Provide the (X, Y) coordinate of the cell's center where the given text is located.  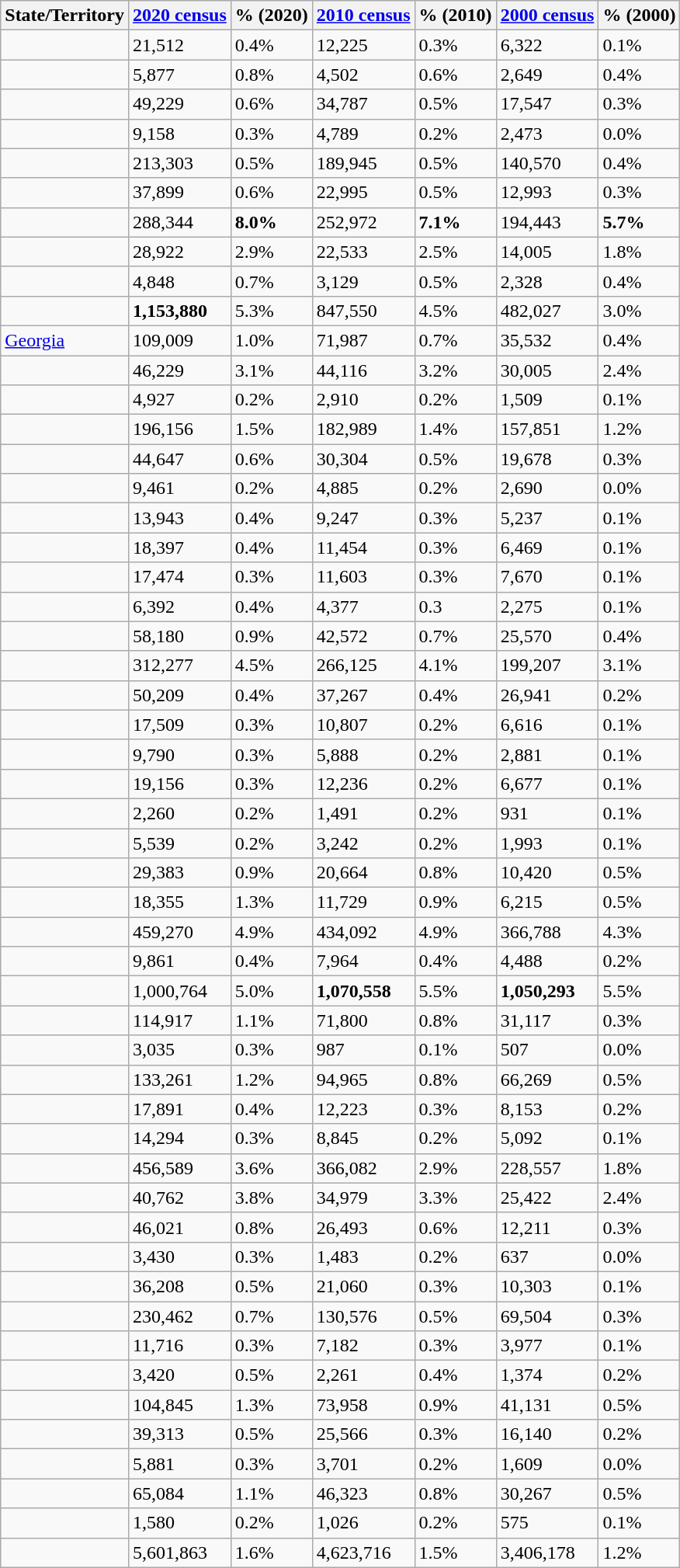
3.2% (455, 370)
5,092 (547, 1139)
41,131 (547, 1405)
39,313 (180, 1434)
9,861 (180, 961)
3,430 (180, 1257)
71,987 (363, 340)
17,891 (180, 1109)
7,182 (363, 1346)
2,649 (547, 75)
482,027 (547, 311)
2,881 (547, 754)
3,242 (363, 843)
3,035 (180, 1050)
19,678 (547, 459)
7,964 (363, 961)
42,572 (363, 636)
13,943 (180, 518)
10,303 (547, 1286)
0.3 (455, 607)
19,156 (180, 784)
65,084 (180, 1493)
22,533 (363, 252)
14,294 (180, 1139)
434,092 (363, 932)
5,877 (180, 75)
288,344 (180, 222)
11,729 (363, 902)
4,789 (363, 134)
104,845 (180, 1405)
213,303 (180, 163)
10,420 (547, 873)
637 (547, 1257)
26,493 (363, 1227)
44,116 (363, 370)
2.5% (455, 252)
459,270 (180, 932)
6,322 (547, 45)
21,060 (363, 1286)
6,215 (547, 902)
6,392 (180, 607)
18,397 (180, 548)
25,422 (547, 1198)
State/Territory (65, 16)
26,941 (547, 695)
3,701 (363, 1464)
1,609 (547, 1464)
12,211 (547, 1227)
1,153,880 (180, 311)
1.6% (272, 1552)
1,026 (363, 1523)
31,117 (547, 1020)
2,473 (547, 134)
2000 census (547, 16)
3,406,178 (547, 1552)
9,247 (363, 518)
2010 census (363, 16)
252,972 (363, 222)
69,504 (547, 1316)
4,488 (547, 961)
7.1% (455, 222)
34,979 (363, 1198)
17,509 (180, 725)
50,209 (180, 695)
2,690 (547, 488)
1.4% (455, 429)
12,236 (363, 784)
1,491 (363, 813)
109,009 (180, 340)
22,995 (363, 193)
366,788 (547, 932)
196,156 (180, 429)
8,845 (363, 1139)
14,005 (547, 252)
4,885 (363, 488)
49,229 (180, 104)
5.3% (272, 311)
34,787 (363, 104)
25,566 (363, 1434)
30,267 (547, 1493)
8.0% (272, 222)
5,881 (180, 1464)
12,225 (363, 45)
35,532 (547, 340)
1,993 (547, 843)
% (2020) (272, 16)
931 (547, 813)
6,677 (547, 784)
5,237 (547, 518)
11,716 (180, 1346)
3.3% (455, 1198)
44,647 (180, 459)
2,910 (363, 400)
3.0% (640, 311)
6,616 (547, 725)
1.0% (272, 340)
37,267 (363, 695)
4,623,716 (363, 1552)
4,927 (180, 400)
4,848 (180, 281)
46,021 (180, 1227)
71,800 (363, 1020)
4,502 (363, 75)
2020 census (180, 16)
16,140 (547, 1434)
507 (547, 1050)
2,260 (180, 813)
3,420 (180, 1375)
5,601,863 (180, 1552)
28,922 (180, 252)
199,207 (547, 666)
21,512 (180, 45)
Georgia (65, 340)
5,539 (180, 843)
1,509 (547, 400)
46,323 (363, 1493)
5.0% (272, 991)
10,807 (363, 725)
3,129 (363, 281)
94,965 (363, 1080)
29,383 (180, 873)
230,462 (180, 1316)
36,208 (180, 1286)
17,547 (547, 104)
66,269 (547, 1080)
5,888 (363, 754)
% (2000) (640, 16)
7,670 (547, 577)
12,993 (547, 193)
20,664 (363, 873)
182,989 (363, 429)
73,958 (363, 1405)
46,229 (180, 370)
2,275 (547, 607)
130,576 (363, 1316)
4,377 (363, 607)
2,261 (363, 1375)
12,223 (363, 1109)
366,082 (363, 1168)
157,851 (547, 429)
11,603 (363, 577)
6,469 (547, 548)
11,454 (363, 548)
9,158 (180, 134)
58,180 (180, 636)
1,050,293 (547, 991)
114,917 (180, 1020)
140,570 (547, 163)
37,899 (180, 193)
1,070,558 (363, 991)
9,461 (180, 488)
194,443 (547, 222)
9,790 (180, 754)
1,483 (363, 1257)
3,977 (547, 1346)
5.7% (640, 222)
2,328 (547, 281)
18,355 (180, 902)
30,304 (363, 459)
228,557 (547, 1168)
3.8% (272, 1198)
30,005 (547, 370)
1,374 (547, 1375)
847,550 (363, 311)
4.3% (640, 932)
17,474 (180, 577)
1,000,764 (180, 991)
% (2010) (455, 16)
1,580 (180, 1523)
575 (547, 1523)
189,945 (363, 163)
3.6% (272, 1168)
25,570 (547, 636)
987 (363, 1050)
312,277 (180, 666)
4.1% (455, 666)
266,125 (363, 666)
456,589 (180, 1168)
8,153 (547, 1109)
40,762 (180, 1198)
133,261 (180, 1080)
